Return the (x, y) coordinate for the center point of the cell that contains the specified text.  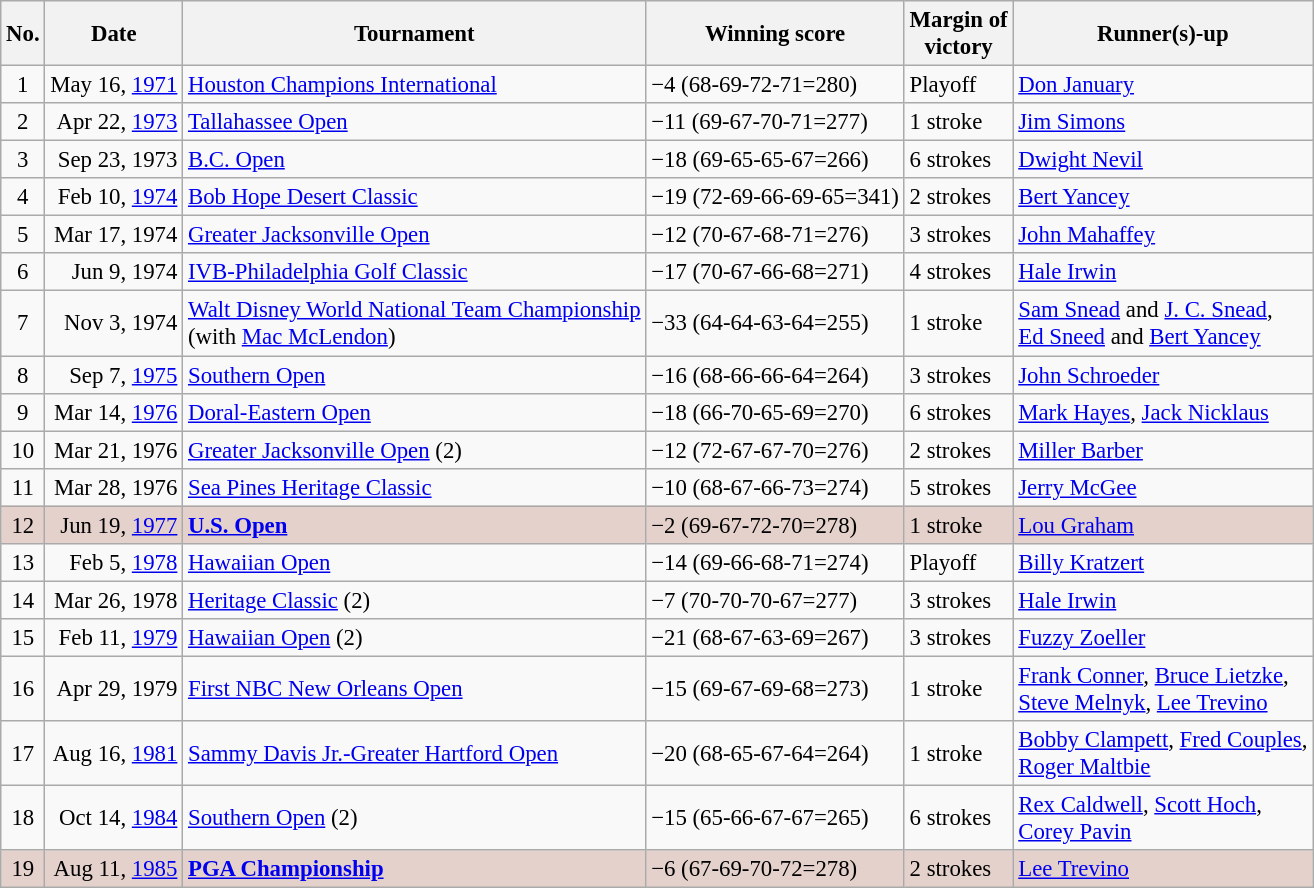
Fuzzy Zoeller (1163, 638)
Aug 11, 1985 (114, 869)
Greater Jacksonville Open (414, 235)
Aug 16, 1981 (114, 754)
−15 (65-66-67-67=265) (775, 818)
Don January (1163, 85)
−17 (70-67-66-68=271) (775, 273)
−19 (72-69-66-69-65=341) (775, 197)
Feb 5, 1978 (114, 563)
−7 (70-70-70-67=277) (775, 600)
8 (23, 375)
10 (23, 450)
−14 (69-66-68-71=274) (775, 563)
−12 (70-67-68-71=276) (775, 235)
−33 (64-64-63-64=255) (775, 324)
Frank Conner, Bruce Lietzke, Steve Melnyk, Lee Trevino (1163, 688)
Billy Kratzert (1163, 563)
John Mahaffey (1163, 235)
Doral-Eastern Open (414, 412)
13 (23, 563)
Jerry McGee (1163, 487)
Hawaiian Open (2) (414, 638)
5 (23, 235)
−4 (68-69-72-71=280) (775, 85)
Mark Hayes, Jack Nicklaus (1163, 412)
Tallahassee Open (414, 122)
No. (23, 34)
3 (23, 160)
Tournament (414, 34)
Sea Pines Heritage Classic (414, 487)
6 (23, 273)
Mar 28, 1976 (114, 487)
IVB-Philadelphia Golf Classic (414, 273)
John Schroeder (1163, 375)
4 (23, 197)
16 (23, 688)
1 (23, 85)
−15 (69-67-69-68=273) (775, 688)
−18 (69-65-65-67=266) (775, 160)
Apr 29, 1979 (114, 688)
12 (23, 525)
−18 (66-70-65-69=270) (775, 412)
−20 (68-65-67-64=264) (775, 754)
−16 (68-66-66-64=264) (775, 375)
Sep 23, 1973 (114, 160)
Lee Trevino (1163, 869)
Bert Yancey (1163, 197)
5 strokes (958, 487)
Oct 14, 1984 (114, 818)
Sep 7, 1975 (114, 375)
Apr 22, 1973 (114, 122)
19 (23, 869)
Dwight Nevil (1163, 160)
Margin ofvictory (958, 34)
17 (23, 754)
9 (23, 412)
Bob Hope Desert Classic (414, 197)
Bobby Clampett, Fred Couples, Roger Maltbie (1163, 754)
18 (23, 818)
B.C. Open (414, 160)
15 (23, 638)
Houston Champions International (414, 85)
Jun 19, 1977 (114, 525)
Mar 26, 1978 (114, 600)
Rex Caldwell, Scott Hoch, Corey Pavin (1163, 818)
−21 (68-67-63-69=267) (775, 638)
−10 (68-67-66-73=274) (775, 487)
Sammy Davis Jr.-Greater Hartford Open (414, 754)
Hawaiian Open (414, 563)
Feb 10, 1974 (114, 197)
Heritage Classic (2) (414, 600)
−11 (69-67-70-71=277) (775, 122)
Feb 11, 1979 (114, 638)
−2 (69-67-72-70=278) (775, 525)
Date (114, 34)
Mar 17, 1974 (114, 235)
Miller Barber (1163, 450)
Nov 3, 1974 (114, 324)
−6 (67-69-70-72=278) (775, 869)
Jim Simons (1163, 122)
4 strokes (958, 273)
Sam Snead and J. C. Snead, Ed Sneed and Bert Yancey (1163, 324)
Mar 21, 1976 (114, 450)
First NBC New Orleans Open (414, 688)
Winning score (775, 34)
U.S. Open (414, 525)
Lou Graham (1163, 525)
11 (23, 487)
PGA Championship (414, 869)
Mar 14, 1976 (114, 412)
2 (23, 122)
Runner(s)-up (1163, 34)
Walt Disney World National Team Championship(with Mac McLendon) (414, 324)
May 16, 1971 (114, 85)
−12 (72-67-67-70=276) (775, 450)
Greater Jacksonville Open (2) (414, 450)
Southern Open (2) (414, 818)
Jun 9, 1974 (114, 273)
7 (23, 324)
Southern Open (414, 375)
14 (23, 600)
